Determine the [x, y] coordinate at the center of the cell enclosing the given text.  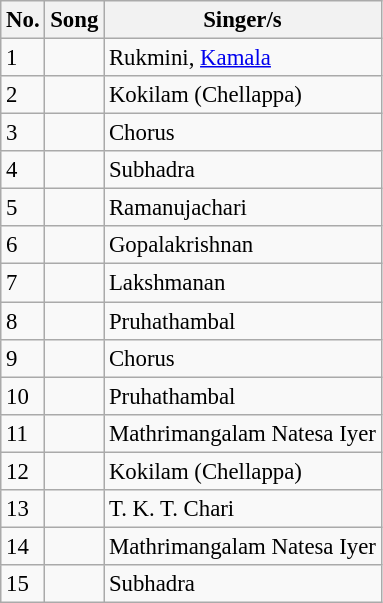
T. K. T. Chari [243, 509]
6 [23, 245]
9 [23, 358]
15 [23, 584]
2 [23, 95]
11 [23, 433]
12 [23, 471]
14 [23, 546]
No. [23, 20]
Gopalakrishnan [243, 245]
1 [23, 58]
13 [23, 509]
Ramanujachari [243, 208]
8 [23, 321]
Singer/s [243, 20]
Lakshmanan [243, 283]
10 [23, 396]
4 [23, 170]
Rukmini, Kamala [243, 58]
7 [23, 283]
Song [74, 20]
5 [23, 208]
3 [23, 133]
